Determine the [X, Y] coordinate at the center of the cell enclosing the given text.  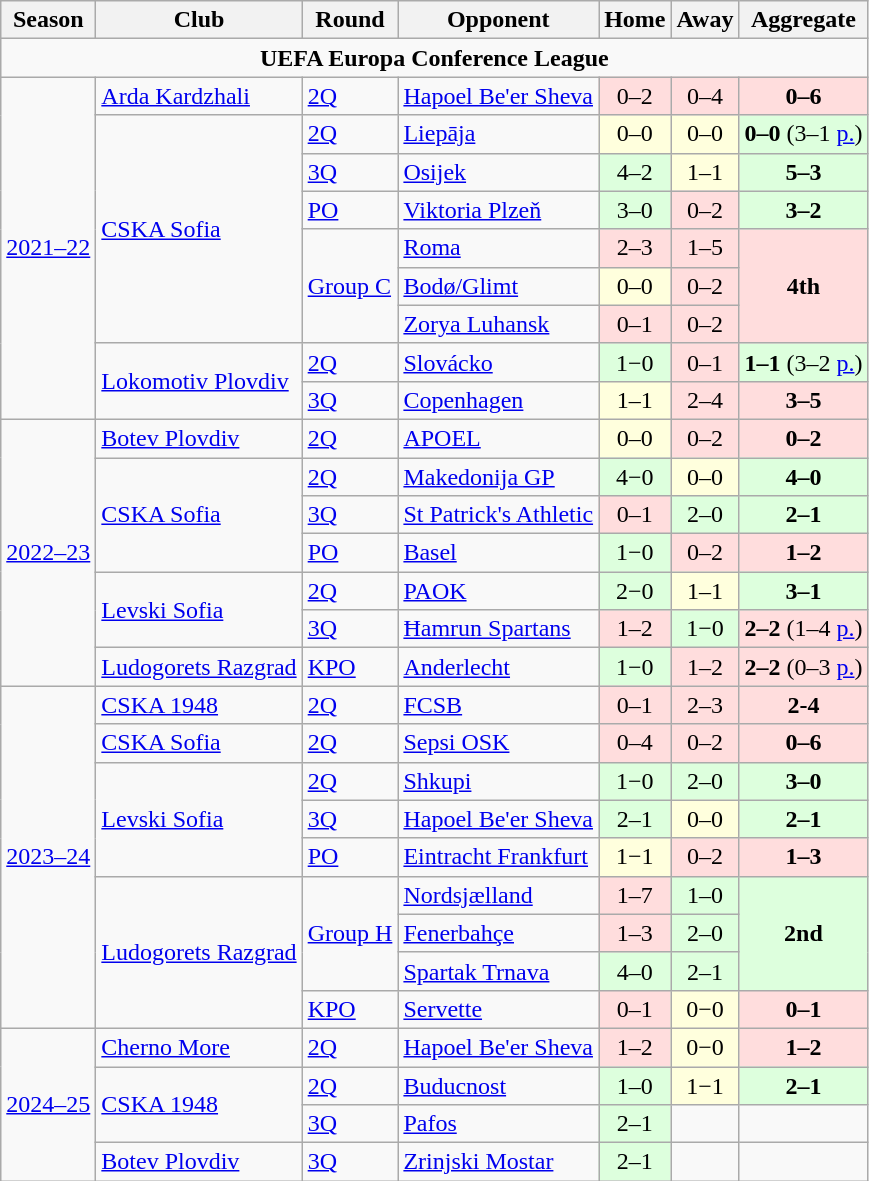
2−0 [635, 591]
3–5 [804, 400]
Pafos [498, 1124]
Liepāja [498, 134]
Slovácko [498, 362]
St Patrick's Athletic [498, 515]
Away [705, 20]
FCSB [498, 705]
1–5 [705, 248]
5–3 [804, 172]
Season [48, 20]
4–2 [635, 172]
Group C [350, 286]
2–2 (1–4 p.) [804, 629]
0–0 (3–1 p.) [804, 134]
1–1 (3–2 p.) [804, 362]
Osijek [498, 172]
APOEL [498, 438]
Viktoria Plzeň [498, 210]
Spartak Trnava [498, 971]
Fenerbahçe [498, 933]
Lokomotiv Plovdiv [199, 381]
Sepsi OSK [498, 743]
Nordsjælland [498, 895]
3–1 [804, 591]
Buducnost [498, 1085]
Makedonija GP [498, 477]
Round [350, 20]
2024–25 [48, 1104]
Aggregate [804, 20]
Basel [498, 553]
Zorya Luhansk [498, 324]
Arda Kardzhali [199, 96]
2021–22 [48, 248]
Anderlecht [498, 667]
4−0 [635, 477]
Servette [498, 1009]
Bodø/Glimt [498, 286]
Copenhagen [498, 400]
Cherno More [199, 1047]
Group H [350, 933]
2-4 [804, 705]
2nd [804, 933]
4th [804, 286]
Shkupi [498, 781]
UEFA Europa Conference League [434, 58]
Zrinjski Mostar [498, 1162]
2–4 [705, 400]
1–7 [635, 895]
2023–24 [48, 858]
Ħamrun Spartans [498, 629]
Roma [498, 248]
3–2 [804, 210]
PAOK [498, 591]
Opponent [498, 20]
Home [635, 20]
Club [199, 20]
2022–23 [48, 552]
Eintracht Frankfurt [498, 857]
2–2 (0–3 p.) [804, 667]
